Return [X, Y] of the center of cell containing provided text 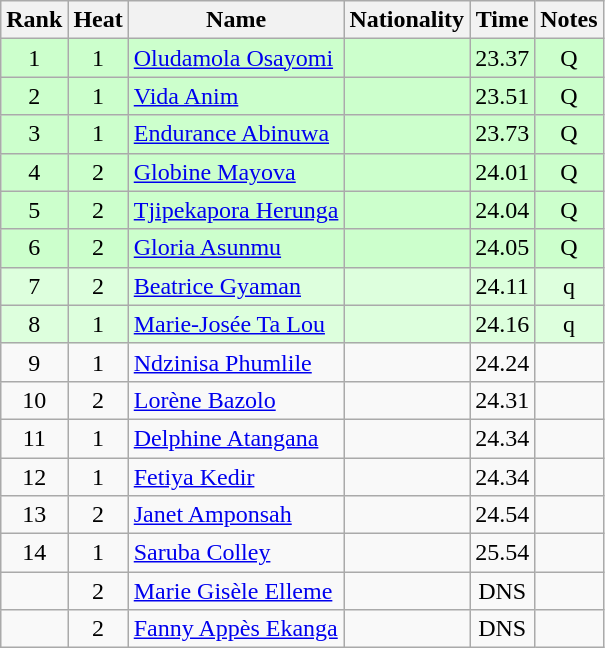
24.04 [502, 210]
Delphine Atangana [236, 438]
Gloria Asunmu [236, 248]
Globine Mayova [236, 172]
4 [34, 172]
10 [34, 400]
24.16 [502, 324]
Beatrice Gyaman [236, 286]
9 [34, 362]
Marie-Josée Ta Lou [236, 324]
23.73 [502, 134]
Oludamola Osayomi [236, 58]
Marie Gisèle Elleme [236, 591]
24.54 [502, 515]
Rank [34, 20]
Time [502, 20]
23.51 [502, 96]
24.05 [502, 248]
Notes [569, 20]
12 [34, 477]
11 [34, 438]
Janet Amponsah [236, 515]
24.11 [502, 286]
25.54 [502, 553]
Tjipekapora Herunga [236, 210]
3 [34, 134]
Fanny Appès Ekanga [236, 629]
13 [34, 515]
6 [34, 248]
Heat [98, 20]
24.24 [502, 362]
Endurance Abinuwa [236, 134]
23.37 [502, 58]
Fetiya Kedir [236, 477]
24.01 [502, 172]
24.31 [502, 400]
Saruba Colley [236, 553]
Name [236, 20]
8 [34, 324]
Ndzinisa Phumlile [236, 362]
Lorène Bazolo [236, 400]
7 [34, 286]
5 [34, 210]
Vida Anim [236, 96]
Nationality [407, 20]
14 [34, 553]
